Detect which cell encompasses the target text, then output its (X, Y) center coordinate. 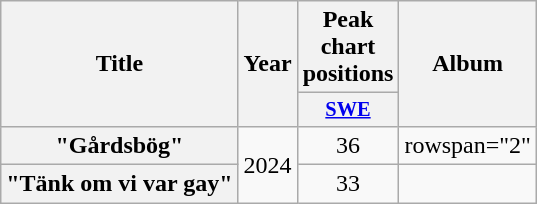
Peak chart positions (348, 47)
SWE (348, 110)
33 (348, 184)
36 (348, 145)
2024 (268, 164)
Title (120, 64)
rowspan="2" (468, 145)
Album (468, 64)
"Tänk om vi var gay" (120, 184)
Year (268, 64)
"Gårdsbög" (120, 145)
